Identify which cell holds the provided text, then report its (X, Y) central coordinate. 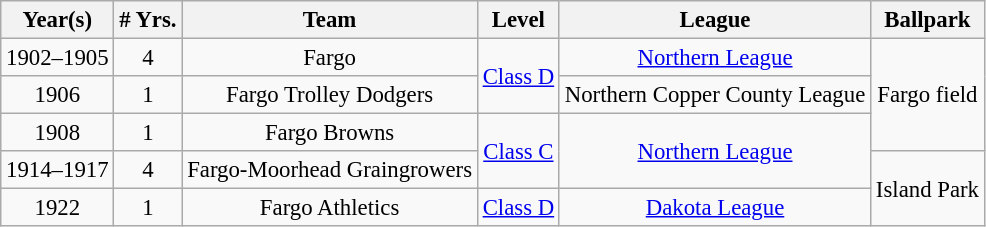
Fargo Browns (330, 133)
Team (330, 20)
Fargo (330, 58)
League (714, 20)
Island Park (928, 188)
1908 (58, 133)
Fargo Trolley Dodgers (330, 95)
Year(s) (58, 20)
Level (518, 20)
Class C (518, 152)
1922 (58, 208)
Fargo Athletics (330, 208)
Northern Copper County League (714, 95)
1902–1905 (58, 58)
Fargo-Moorhead Graingrowers (330, 170)
# Yrs. (148, 20)
Ballpark (928, 20)
Dakota League (714, 208)
1906 (58, 95)
1914–1917 (58, 170)
Fargo field (928, 96)
